Pinpoint the cell where the given text exists, returning its [X, Y] midpoint coordinate. 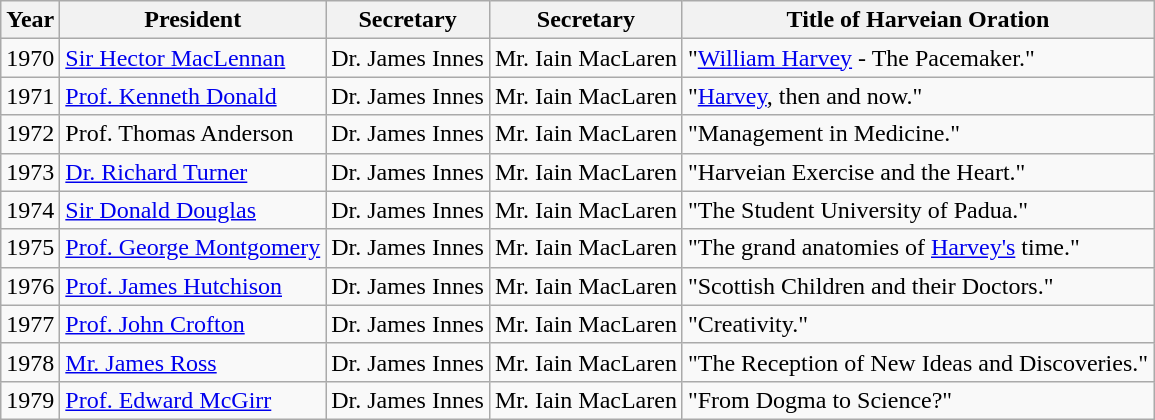
1975 [30, 248]
Dr. Richard Turner [193, 172]
Sir Donald Douglas [193, 210]
Prof. James Hutchison [193, 286]
"Management in Medicine." [918, 134]
1973 [30, 172]
Sir Hector MacLennan [193, 58]
1979 [30, 400]
"Harvey, then and now." [918, 96]
1977 [30, 324]
Prof. Kenneth Donald [193, 96]
"From Dogma to Science?" [918, 400]
Year [30, 20]
Prof. Thomas Anderson [193, 134]
1970 [30, 58]
"The Reception of New Ideas and Discoveries." [918, 362]
Prof. George Montgomery [193, 248]
"Scottish Children and their Doctors." [918, 286]
"Creativity." [918, 324]
"The Student University of Padua." [918, 210]
Title of Harveian Oration [918, 20]
"The grand anatomies of Harvey's time." [918, 248]
1972 [30, 134]
"Harveian Exercise and the Heart." [918, 172]
1976 [30, 286]
Prof. John Crofton [193, 324]
1971 [30, 96]
1974 [30, 210]
1978 [30, 362]
Prof. Edward McGirr [193, 400]
President [193, 20]
"William Harvey - The Pacemaker." [918, 58]
Mr. James Ross [193, 362]
